Return (X, Y) of the center of cell containing provided text 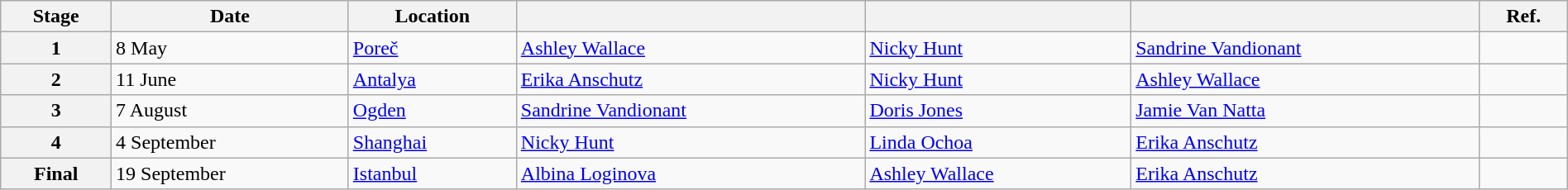
Date (230, 17)
11 June (230, 79)
1 (56, 48)
Jamie Van Natta (1306, 111)
Shanghai (432, 142)
3 (56, 111)
Ogden (432, 111)
Final (56, 173)
4 September (230, 142)
Poreč (432, 48)
Albina Loginova (691, 173)
Istanbul (432, 173)
4 (56, 142)
Location (432, 17)
Linda Ochoa (998, 142)
7 August (230, 111)
8 May (230, 48)
Doris Jones (998, 111)
Stage (56, 17)
2 (56, 79)
19 September (230, 173)
Ref. (1523, 17)
Antalya (432, 79)
